Pinpoint the cell where the given text exists, returning its (x, y) midpoint coordinate. 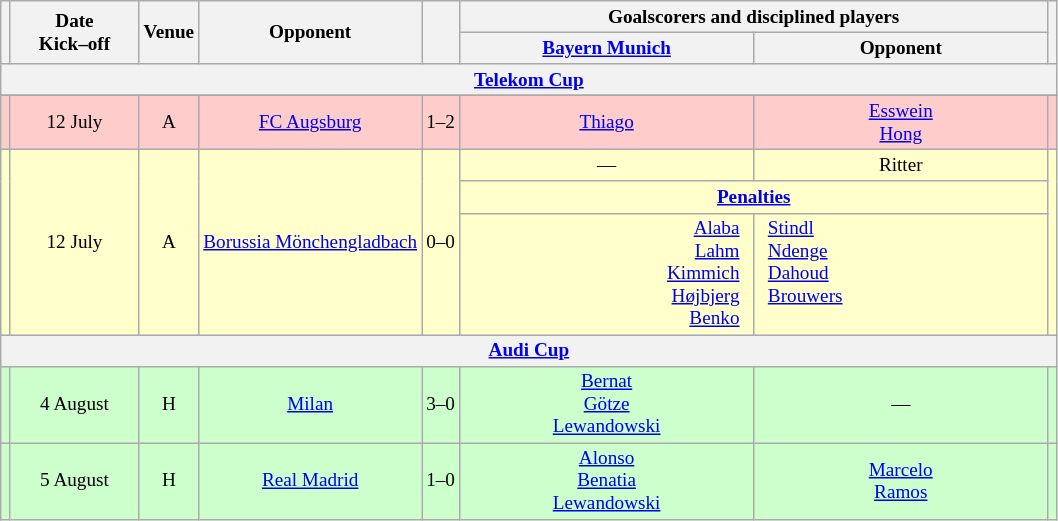
Alaba Lahm Kimmich Højbjerg Benko (607, 274)
Stindl Ndenge Dahoud Brouwers (901, 274)
Goalscorers and disciplined players (754, 17)
Ritter (901, 166)
Bernat Götze Lewandowski (607, 404)
5 August (74, 482)
FC Augsburg (310, 122)
Telekom Cup (529, 80)
Real Madrid (310, 482)
Milan (310, 404)
Penalties (754, 197)
DateKick–off (74, 32)
Esswein Hong (901, 122)
3–0 (441, 404)
Thiago (607, 122)
4 August (74, 404)
Alonso Benatia Lewandowski (607, 482)
1–2 (441, 122)
Venue (169, 32)
Audi Cup (529, 351)
0–0 (441, 242)
1–0 (441, 482)
Borussia Mönchengladbach (310, 242)
Bayern Munich (607, 48)
Marcelo Ramos (901, 482)
